From the cell containing the given text, extract its center point as [x, y] coordinate. 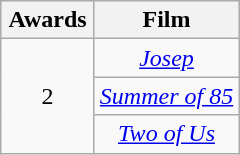
2 [48, 96]
Film [166, 20]
Awards [48, 20]
Two of Us [166, 134]
Josep [166, 58]
Summer of 85 [166, 96]
